Search for the cell housing the specified text and yield its (X, Y) center coordinate. 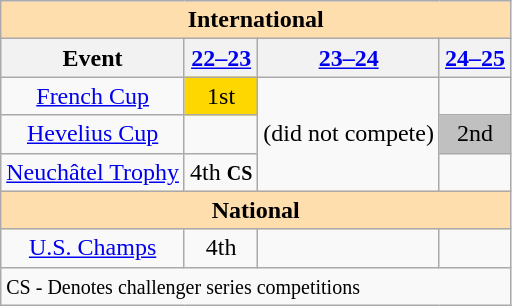
2nd (474, 134)
1st (220, 96)
(did not compete) (349, 134)
CS - Denotes challenger series competitions (256, 286)
U.S. Champs (93, 248)
Event (93, 58)
Hevelius Cup (93, 134)
24–25 (474, 58)
National (256, 210)
23–24 (349, 58)
Neuchâtel Trophy (93, 172)
22–23 (220, 58)
4th CS (220, 172)
French Cup (93, 96)
4th (220, 248)
International (256, 20)
